Scan for the cell matching the given text and deliver its (x, y) coordinate at center. 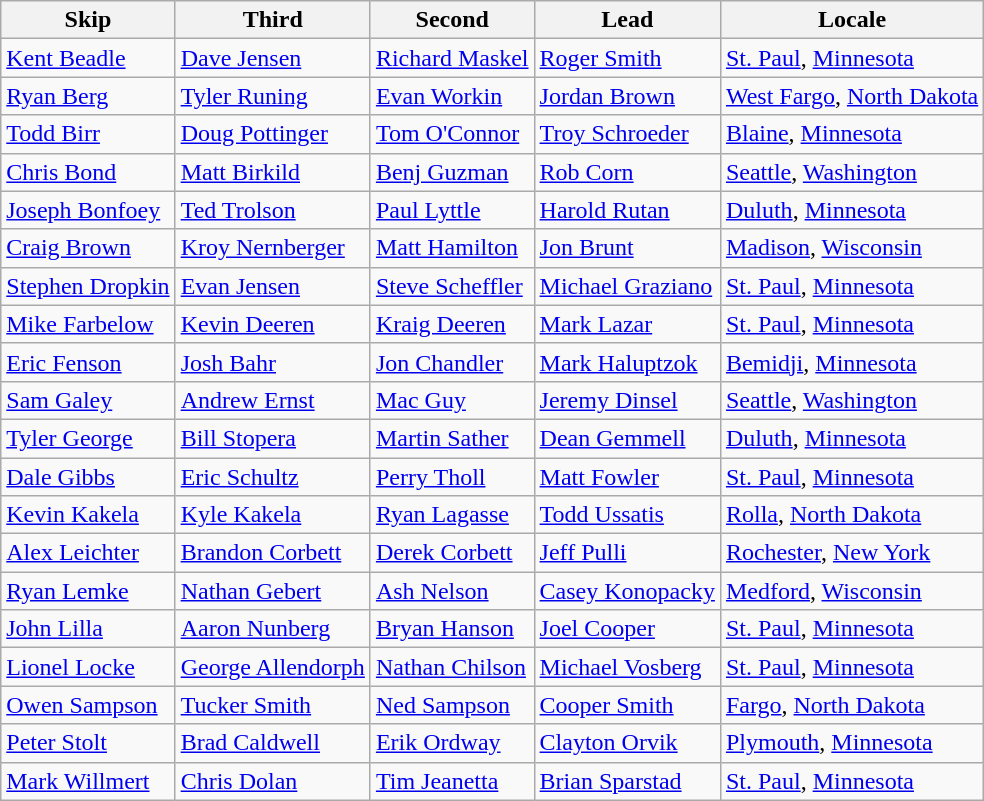
Matt Hamilton (452, 248)
Nathan Chilson (452, 667)
Madison, Wisconsin (852, 248)
Troy Schroeder (627, 134)
Richard Maskel (452, 58)
Tyler George (88, 438)
Tom O'Connor (452, 134)
Fargo, North Dakota (852, 705)
Ryan Berg (88, 96)
Rolla, North Dakota (852, 515)
Joel Cooper (627, 629)
Doug Pottinger (272, 134)
Nathan Gebert (272, 591)
Dave Jensen (272, 58)
Kraig Deeren (452, 324)
Bemidji, Minnesota (852, 362)
Dean Gemmell (627, 438)
Evan Workin (452, 96)
Rochester, New York (852, 553)
Cooper Smith (627, 705)
Andrew Ernst (272, 400)
Kyle Kakela (272, 515)
Martin Sather (452, 438)
Eric Schultz (272, 477)
Kent Beadle (88, 58)
Rob Corn (627, 172)
Perry Tholl (452, 477)
Bryan Hanson (452, 629)
Mark Haluptzok (627, 362)
Paul Lyttle (452, 210)
Alex Leichter (88, 553)
John Lilla (88, 629)
Mark Willmert (88, 781)
Casey Konopacky (627, 591)
Lead (627, 20)
Jeremy Dinsel (627, 400)
Jon Brunt (627, 248)
Brandon Corbett (272, 553)
Sam Galey (88, 400)
Todd Ussatis (627, 515)
Jordan Brown (627, 96)
Brad Caldwell (272, 743)
Brian Sparstad (627, 781)
Dale Gibbs (88, 477)
Derek Corbett (452, 553)
Ryan Lagasse (452, 515)
Ash Nelson (452, 591)
Ned Sampson (452, 705)
Kevin Deeren (272, 324)
West Fargo, North Dakota (852, 96)
Locale (852, 20)
Blaine, Minnesota (852, 134)
Tim Jeanetta (452, 781)
Kevin Kakela (88, 515)
Jeff Pulli (627, 553)
Second (452, 20)
Ryan Lemke (88, 591)
Owen Sampson (88, 705)
Kroy Nernberger (272, 248)
Tucker Smith (272, 705)
Roger Smith (627, 58)
Mike Farbelow (88, 324)
Matt Birkild (272, 172)
Clayton Orvik (627, 743)
Michael Graziano (627, 286)
Third (272, 20)
Mac Guy (452, 400)
Erik Ordway (452, 743)
Harold Rutan (627, 210)
Michael Vosberg (627, 667)
Evan Jensen (272, 286)
Eric Fenson (88, 362)
Bill Stopera (272, 438)
Stephen Dropkin (88, 286)
Matt Fowler (627, 477)
Craig Brown (88, 248)
Lionel Locke (88, 667)
Josh Bahr (272, 362)
Steve Scheffler (452, 286)
Chris Bond (88, 172)
Benj Guzman (452, 172)
Peter Stolt (88, 743)
Jon Chandler (452, 362)
Tyler Runing (272, 96)
Aaron Nunberg (272, 629)
Mark Lazar (627, 324)
Chris Dolan (272, 781)
Joseph Bonfoey (88, 210)
Skip (88, 20)
Medford, Wisconsin (852, 591)
Ted Trolson (272, 210)
George Allendorph (272, 667)
Todd Birr (88, 134)
Plymouth, Minnesota (852, 743)
